Search for the cell housing the specified text and yield its [x, y] center coordinate. 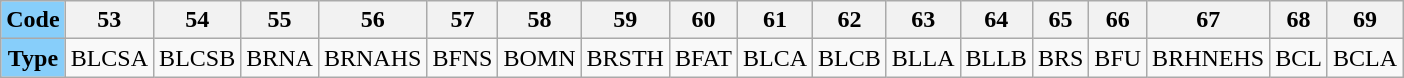
BLCB [850, 58]
68 [1299, 20]
63 [923, 20]
58 [540, 20]
BLCSA [109, 58]
BFU [1118, 58]
65 [1060, 20]
61 [774, 20]
BCLA [1364, 58]
BLLB [996, 58]
Type [33, 58]
Code [33, 20]
64 [996, 20]
60 [703, 20]
62 [850, 20]
59 [625, 20]
54 [198, 20]
BFNS [462, 58]
BOMN [540, 58]
67 [1208, 20]
56 [372, 20]
BRS [1060, 58]
53 [109, 20]
BRSTH [625, 58]
BCL [1299, 58]
69 [1364, 20]
BRNA [280, 58]
57 [462, 20]
66 [1118, 20]
BRHNEHS [1208, 58]
BRNAHS [372, 58]
BFAT [703, 58]
BLCSB [198, 58]
BLCA [774, 58]
55 [280, 20]
BLLA [923, 58]
